Pinpoint the cell where the given text exists, returning its [X, Y] midpoint coordinate. 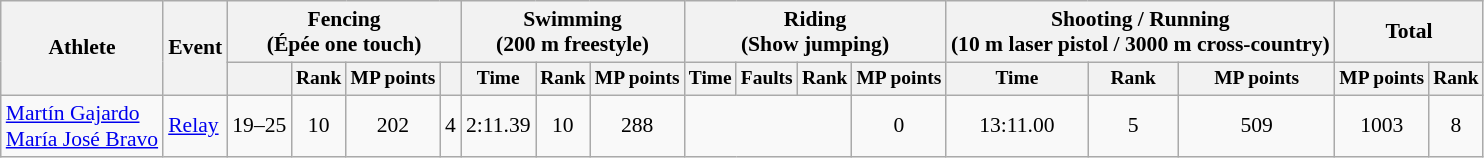
Shooting / Running(10 m laser pistol / 3000 m cross-country) [1140, 32]
Fencing(Épée one touch) [344, 32]
202 [393, 126]
8 [1456, 126]
Faults [766, 78]
19–25 [259, 126]
1003 [1382, 126]
Athlete [82, 48]
0 [899, 126]
13:11.00 [1017, 126]
Martín GajardoMaría José Bravo [82, 126]
509 [1257, 126]
2:11.39 [498, 126]
Event [195, 48]
Relay [195, 126]
Total [1410, 32]
Swimming(200 m freestyle) [572, 32]
Riding(Show jumping) [815, 32]
4 [450, 126]
5 [1134, 126]
288 [637, 126]
